Return [x, y] of the center of cell containing provided text 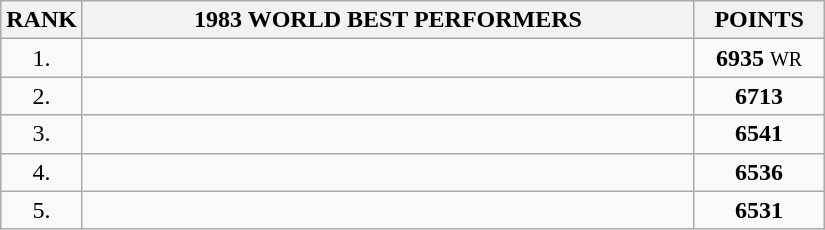
RANK [42, 20]
1. [42, 58]
6935 WR [760, 58]
3. [42, 134]
6531 [760, 210]
2. [42, 96]
6541 [760, 134]
5. [42, 210]
1983 WORLD BEST PERFORMERS [388, 20]
POINTS [760, 20]
6536 [760, 172]
6713 [760, 96]
4. [42, 172]
